Scan for the cell matching the given text and deliver its [x, y] coordinate at center. 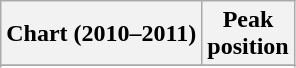
Peakposition [248, 34]
Chart (2010–2011) [102, 34]
